Output the [x, y] coordinate of the center of the cell containing the given text.  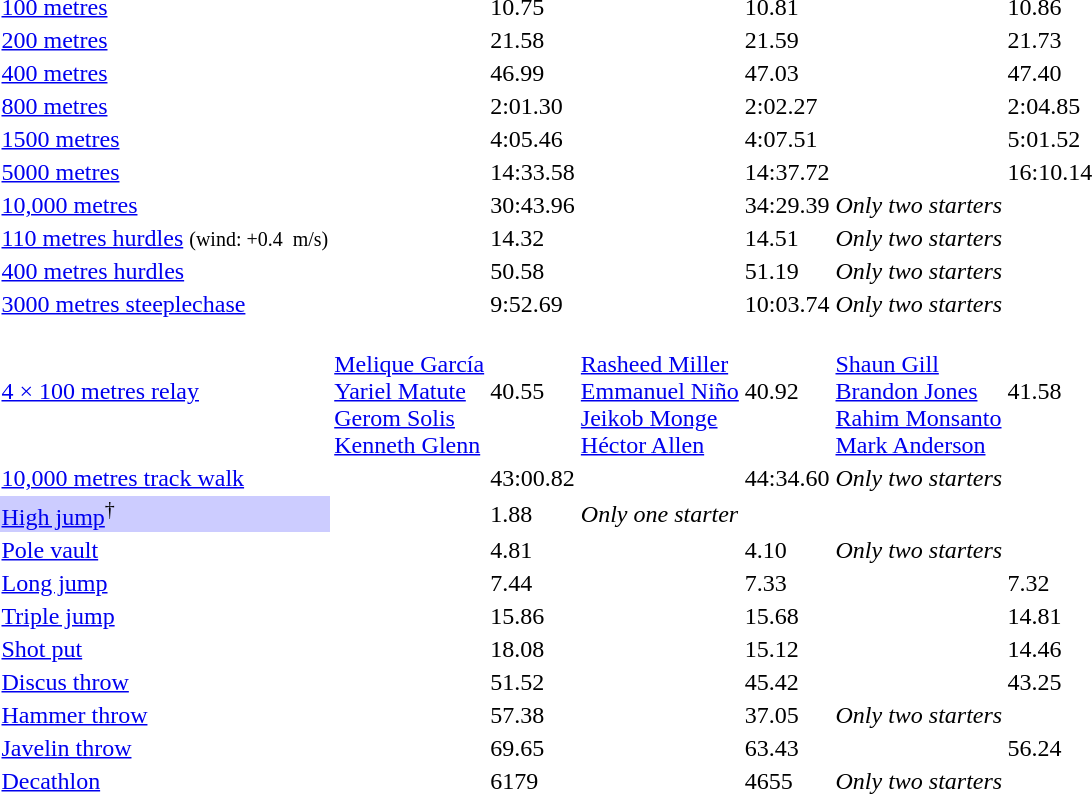
Melique García Yariel Matute Gerom Solis Kenneth Glenn [410, 391]
7.44 [533, 583]
18.08 [533, 649]
40.92 [787, 391]
2:01.30 [533, 106]
21.59 [787, 40]
44:34.60 [787, 478]
Discus throw [165, 682]
15.12 [787, 649]
400 metres [165, 73]
4:07.51 [787, 139]
5000 metres [165, 172]
400 metres hurdles [165, 271]
7.33 [787, 583]
14:33.58 [533, 172]
45.42 [787, 682]
57.38 [533, 715]
37.05 [787, 715]
3000 metres steeplechase [165, 304]
Hammer throw [165, 715]
51.52 [533, 682]
4 × 100 metres relay [165, 391]
14.51 [787, 238]
Triple jump [165, 616]
800 metres [165, 106]
4:05.46 [533, 139]
200 metres [165, 40]
4.10 [787, 550]
15.68 [787, 616]
Javelin throw [165, 748]
Shaun Gill Brandon Jones Rahim Monsanto Mark Anderson [918, 391]
110 metres hurdles (wind: +0.4 m/s) [165, 238]
2:02.27 [787, 106]
Long jump [165, 583]
14:37.72 [787, 172]
10:03.74 [787, 304]
9:52.69 [533, 304]
Rasheed Miller Emmanuel Niño Jeikob Monge Héctor Allen [660, 391]
34:29.39 [787, 205]
63.43 [787, 748]
High jump† [165, 514]
21.58 [533, 40]
40.55 [533, 391]
10,000 metres track walk [165, 478]
1500 metres [165, 139]
10,000 metres [165, 205]
69.65 [533, 748]
Pole vault [165, 550]
30:43.96 [533, 205]
1.88 [533, 514]
50.58 [533, 271]
4.81 [533, 550]
Shot put [165, 649]
47.03 [787, 73]
46.99 [533, 73]
51.19 [787, 271]
14.32 [533, 238]
15.86 [533, 616]
43:00.82 [533, 478]
